Provide the (X, Y) coordinate of the cell's center where the given text is located.  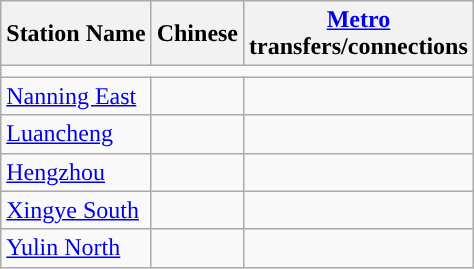
Xingye South (76, 210)
Metrotransfers/connections (359, 34)
Luancheng (76, 134)
Yulin North (76, 248)
Station Name (76, 34)
Hengzhou (76, 172)
Nanning East (76, 96)
Chinese (197, 34)
